Provide the [x, y] coordinate of the cell's center where the given text is located.  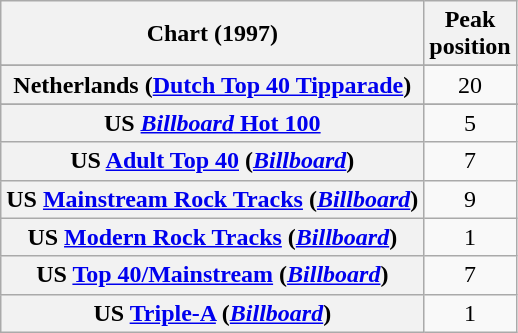
20 [470, 85]
US Triple-A (Billboard) [212, 313]
US Modern Rock Tracks (Billboard) [212, 237]
Peakposition [470, 34]
5 [470, 123]
US Mainstream Rock Tracks (Billboard) [212, 199]
US Adult Top 40 (Billboard) [212, 161]
Netherlands (Dutch Top 40 Tipparade) [212, 85]
US Top 40/Mainstream (Billboard) [212, 275]
US Billboard Hot 100 [212, 123]
Chart (1997) [212, 34]
9 [470, 199]
